Find where the given text appears and provide that cell's center as (x, y) coordinate. 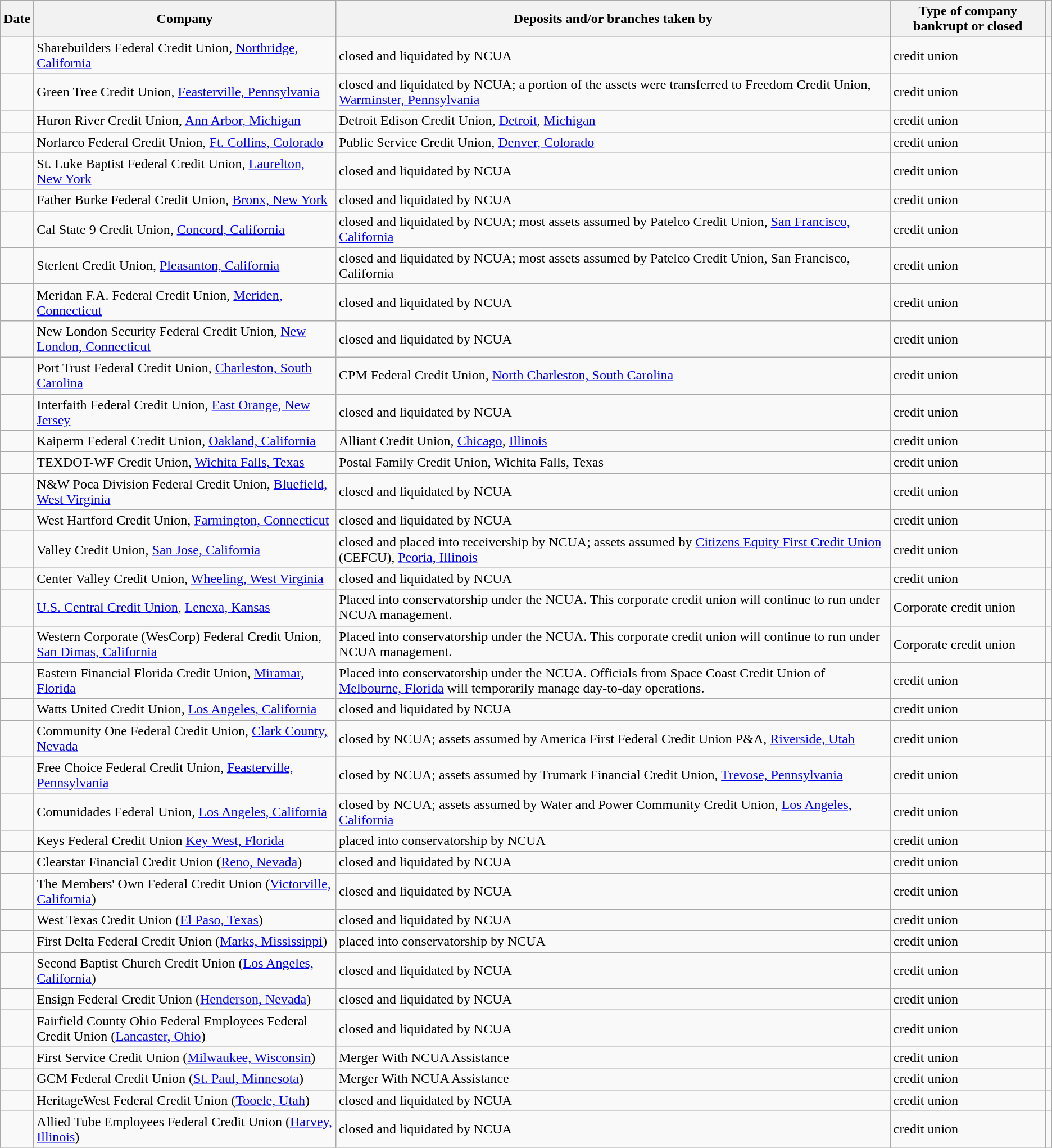
Postal Family Credit Union, Wichita Falls, Texas (613, 463)
St. Luke Baptist Federal Credit Union, Laurelton, New York (185, 171)
CPM Federal Credit Union, North Charleston, South Carolina (613, 376)
Date (17, 19)
Alliant Credit Union, Chicago, Illinois (613, 441)
Detroit Edison Credit Union, Detroit, Michigan (613, 121)
Company (185, 19)
TEXDOT-WF Credit Union, Wichita Falls, Texas (185, 463)
U.S. Central Credit Union, Lenexa, Kansas (185, 607)
Free Choice Federal Credit Union, Feasterville, Pennsylvania (185, 775)
Deposits and/or branches taken by (613, 19)
Cal State 9 Credit Union, Concord, California (185, 229)
Norlarco Federal Credit Union, Ft. Collins, Colorado (185, 142)
West Hartford Credit Union, Farmington, Connecticut (185, 521)
First Service Credit Union (Milwaukee, Wisconsin) (185, 1057)
Center Valley Credit Union, Wheeling, West Virginia (185, 578)
The Members' Own Federal Credit Union (Victorville, California) (185, 891)
Allied Tube Employees Federal Credit Union (Harvey, Illinois) (185, 1129)
Western Corporate (WesCorp) Federal Credit Union, San Dimas, California (185, 644)
closed and liquidated by NCUA; a portion of the assets were transferred to Freedom Credit Union, Warminster, Pennsylvania (613, 92)
Port Trust Federal Credit Union, Charleston, South Carolina (185, 376)
Valley Credit Union, San Jose, California (185, 550)
Keys Federal Credit Union Key West, Florida (185, 840)
Sterlent Credit Union, Pleasanton, California (185, 265)
Clearstar Financial Credit Union (Reno, Nevada) (185, 862)
closed by NCUA; assets assumed by Water and Power Community Credit Union, Los Angeles, California (613, 812)
New London Security Federal Credit Union, New London, Connecticut (185, 338)
Eastern Financial Florida Credit Union, Miramar, Florida (185, 680)
Green Tree Credit Union, Feasterville, Pennsylvania (185, 92)
closed and placed into receivership by NCUA; assets assumed by Citizens Equity First Credit Union (CEFCU), Peoria, Illinois (613, 550)
Second Baptist Church Credit Union (Los Angeles, California) (185, 970)
closed by NCUA; assets assumed by Trumark Financial Credit Union, Trevose, Pennsylvania (613, 775)
Type of company bankrupt or closed (968, 19)
Public Service Credit Union, Denver, Colorado (613, 142)
Huron River Credit Union, Ann Arbor, Michigan (185, 121)
Fairfield County Ohio Federal Employees Federal Credit Union (Lancaster, Ohio) (185, 1029)
Sharebuilders Federal Credit Union, Northridge, California (185, 55)
Community One Federal Credit Union, Clark County, Nevada (185, 739)
Kaiperm Federal Credit Union, Oakland, California (185, 441)
closed by NCUA; assets assumed by America First Federal Credit Union P&A, Riverside, Utah (613, 739)
Father Burke Federal Credit Union, Bronx, New York (185, 200)
West Texas Credit Union (El Paso, Texas) (185, 920)
N&W Poca Division Federal Credit Union, Bluefield, West Virginia (185, 491)
Interfaith Federal Credit Union, East Orange, New Jersey (185, 412)
HeritageWest Federal Credit Union (Tooele, Utah) (185, 1100)
Watts United Credit Union, Los Angeles, California (185, 709)
First Delta Federal Credit Union (Marks, Mississippi) (185, 942)
Ensign Federal Credit Union (Henderson, Nevada) (185, 1000)
Meridan F.A. Federal Credit Union, Meriden, Connecticut (185, 302)
Comunidades Federal Union, Los Angeles, California (185, 812)
GCM Federal Credit Union (St. Paul, Minnesota) (185, 1079)
